Return [x, y] of the center of cell containing provided text 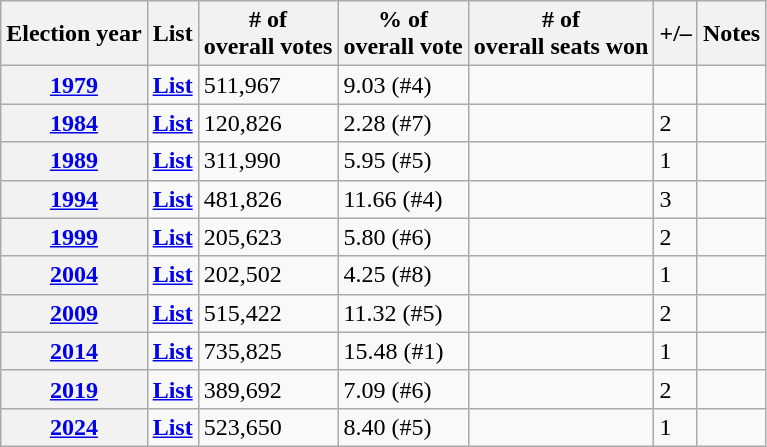
1989 [74, 161]
523,650 [268, 427]
8.40 (#5) [403, 427]
205,623 [268, 237]
1979 [74, 85]
2.28 (#7) [403, 123]
Election year [74, 34]
15.48 (#1) [403, 351]
5.95 (#5) [403, 161]
7.09 (#6) [403, 389]
# ofoverall seats won [561, 34]
2009 [74, 313]
2024 [74, 427]
515,422 [268, 313]
1984 [74, 123]
11.32 (#5) [403, 313]
1999 [74, 237]
5.80 (#6) [403, 237]
% ofoverall vote [403, 34]
1994 [74, 199]
+/– [676, 34]
11.66 (#4) [403, 199]
4.25 (#8) [403, 275]
120,826 [268, 123]
2014 [74, 351]
735,825 [268, 351]
Notes [731, 34]
511,967 [268, 85]
# ofoverall votes [268, 34]
202,502 [268, 275]
2004 [74, 275]
389,692 [268, 389]
481,826 [268, 199]
3 [676, 199]
2019 [74, 389]
9.03 (#4) [403, 85]
311,990 [268, 161]
